Pinpoint the cell where the given text exists, returning its [x, y] midpoint coordinate. 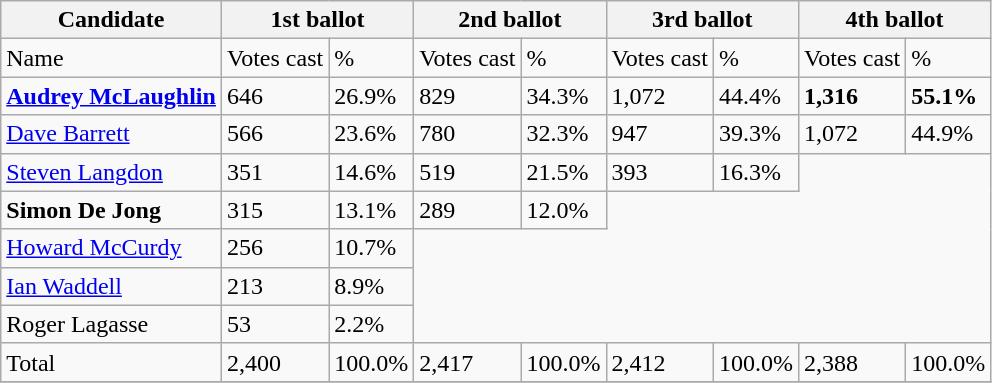
Steven Langdon [112, 172]
519 [468, 172]
2.2% [372, 324]
44.4% [756, 96]
55.1% [948, 96]
213 [274, 286]
Dave Barrett [112, 134]
351 [274, 172]
14.6% [372, 172]
947 [660, 134]
8.9% [372, 286]
12.0% [564, 210]
53 [274, 324]
21.5% [564, 172]
44.9% [948, 134]
2nd ballot [510, 20]
13.1% [372, 210]
32.3% [564, 134]
Roger Lagasse [112, 324]
39.3% [756, 134]
16.3% [756, 172]
780 [468, 134]
Candidate [112, 20]
Ian Waddell [112, 286]
26.9% [372, 96]
1st ballot [317, 20]
Howard McCurdy [112, 248]
Total [112, 362]
Audrey McLaughlin [112, 96]
Simon De Jong [112, 210]
2,388 [852, 362]
315 [274, 210]
23.6% [372, 134]
2,400 [274, 362]
34.3% [564, 96]
2,417 [468, 362]
256 [274, 248]
1,316 [852, 96]
3rd ballot [702, 20]
393 [660, 172]
Name [112, 58]
10.7% [372, 248]
4th ballot [894, 20]
566 [274, 134]
646 [274, 96]
829 [468, 96]
289 [468, 210]
2,412 [660, 362]
